Locate the cell with the specified text and output its [x, y] center coordinate. 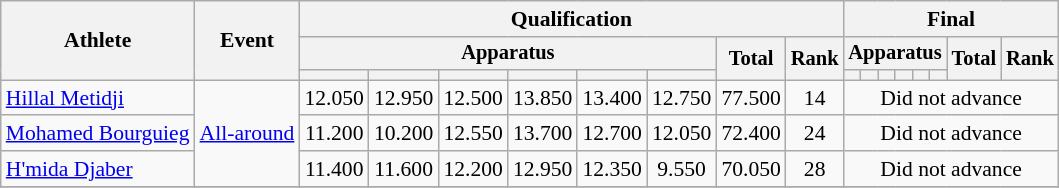
Hillal Metidji [98, 98]
11.200 [334, 134]
11.600 [404, 169]
13.700 [542, 134]
12.200 [472, 169]
Qualification [571, 19]
24 [815, 134]
All-around [248, 134]
Mohamed Bourguieg [98, 134]
11.400 [334, 169]
H'mida Djaber [98, 169]
77.500 [750, 98]
Event [248, 40]
Athlete [98, 40]
12.750 [682, 98]
12.550 [472, 134]
14 [815, 98]
12.700 [612, 134]
28 [815, 169]
70.050 [750, 169]
13.850 [542, 98]
Final [950, 19]
10.200 [404, 134]
13.400 [612, 98]
72.400 [750, 134]
9.550 [682, 169]
12.500 [472, 98]
12.350 [612, 169]
